Identify which cell holds the provided text, then report its [X, Y] central coordinate. 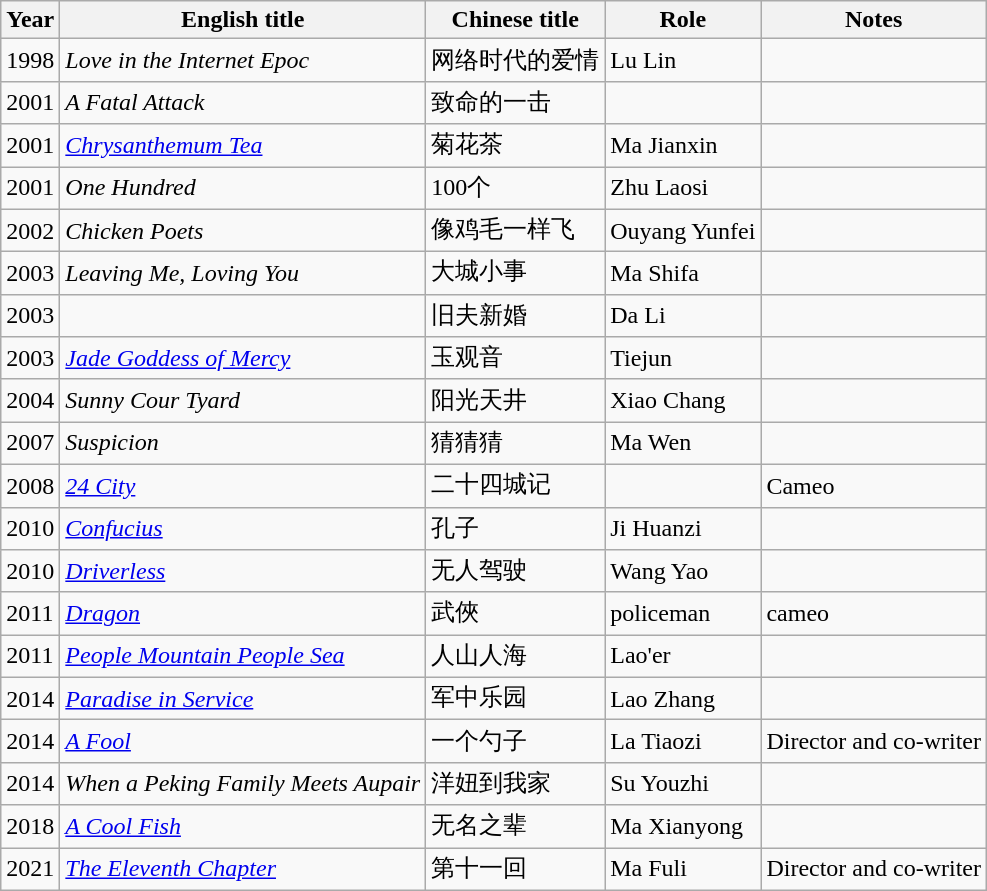
Leaving Me, Loving You [243, 274]
Notes [874, 20]
Xiao Chang [683, 400]
阳光天井 [516, 400]
菊花茶 [516, 146]
People Mountain People Sea [243, 656]
孔子 [516, 528]
Ma Jianxin [683, 146]
La Tiaozi [683, 742]
人山人海 [516, 656]
Da Li [683, 316]
2008 [30, 486]
二十四城记 [516, 486]
1998 [30, 60]
Ouyang Yunfei [683, 230]
Driverless [243, 572]
A Cool Fish [243, 826]
无名之辈 [516, 826]
2002 [30, 230]
Lu Lin [683, 60]
24 City [243, 486]
大城小事 [516, 274]
无人驾驶 [516, 572]
Love in the Internet Epoc [243, 60]
旧夫新婚 [516, 316]
Ma Shifa [683, 274]
Ma Fuli [683, 870]
One Hundred [243, 188]
100个 [516, 188]
武俠 [516, 614]
Dragon [243, 614]
Chinese title [516, 20]
Lao'er [683, 656]
The Eleventh Chapter [243, 870]
Chrysanthemum Tea [243, 146]
致命的一击 [516, 102]
Ma Xianyong [683, 826]
Suspicion [243, 444]
cameo [874, 614]
2018 [30, 826]
Tiejun [683, 358]
Zhu Laosi [683, 188]
玉观音 [516, 358]
English title [243, 20]
军中乐园 [516, 698]
2004 [30, 400]
Confucius [243, 528]
2007 [30, 444]
policeman [683, 614]
洋妞到我家 [516, 784]
Role [683, 20]
Chicken Poets [243, 230]
Wang Yao [683, 572]
Ji Huanzi [683, 528]
Jade Goddess of Mercy [243, 358]
第十一回 [516, 870]
Su Youzhi [683, 784]
When a Peking Family Meets Aupair [243, 784]
一个勺子 [516, 742]
网络时代的爱情 [516, 60]
2021 [30, 870]
Cameo [874, 486]
Sunny Cour Tyard [243, 400]
像鸡毛一样飞 [516, 230]
Lao Zhang [683, 698]
Paradise in Service [243, 698]
A Fatal Attack [243, 102]
猜猜猜 [516, 444]
Ma Wen [683, 444]
Year [30, 20]
A Fool [243, 742]
